Return [x, y] of the center of cell containing provided text 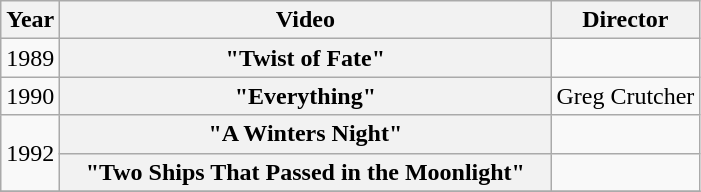
Video [306, 20]
"A Winters Night" [306, 134]
"Twist of Fate" [306, 58]
Year [30, 20]
Greg Crutcher [626, 96]
"Two Ships That Passed in the Moonlight" [306, 172]
1990 [30, 96]
Director [626, 20]
1992 [30, 153]
"Everything" [306, 96]
1989 [30, 58]
